Return (x, y) of the center of cell containing provided text 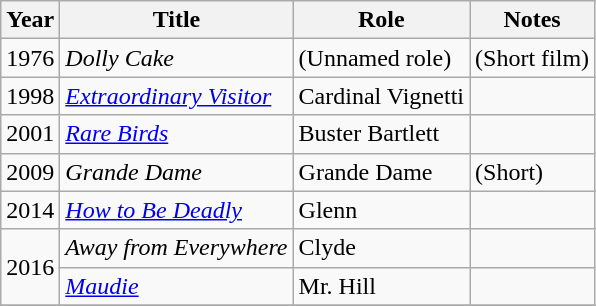
Year (30, 20)
Buster Bartlett (381, 134)
2014 (30, 210)
Title (176, 20)
Mr. Hill (381, 286)
Role (381, 20)
How to Be Deadly (176, 210)
1976 (30, 58)
Glenn (381, 210)
(Short film) (532, 58)
Notes (532, 20)
2001 (30, 134)
1998 (30, 96)
Dolly Cake (176, 58)
Extraordinary Visitor (176, 96)
Rare Birds (176, 134)
(Unnamed role) (381, 58)
Maudie (176, 286)
Clyde (381, 248)
2016 (30, 267)
(Short) (532, 172)
Away from Everywhere (176, 248)
Cardinal Vignetti (381, 96)
2009 (30, 172)
